Identify which cell holds the provided text, then report its [x, y] central coordinate. 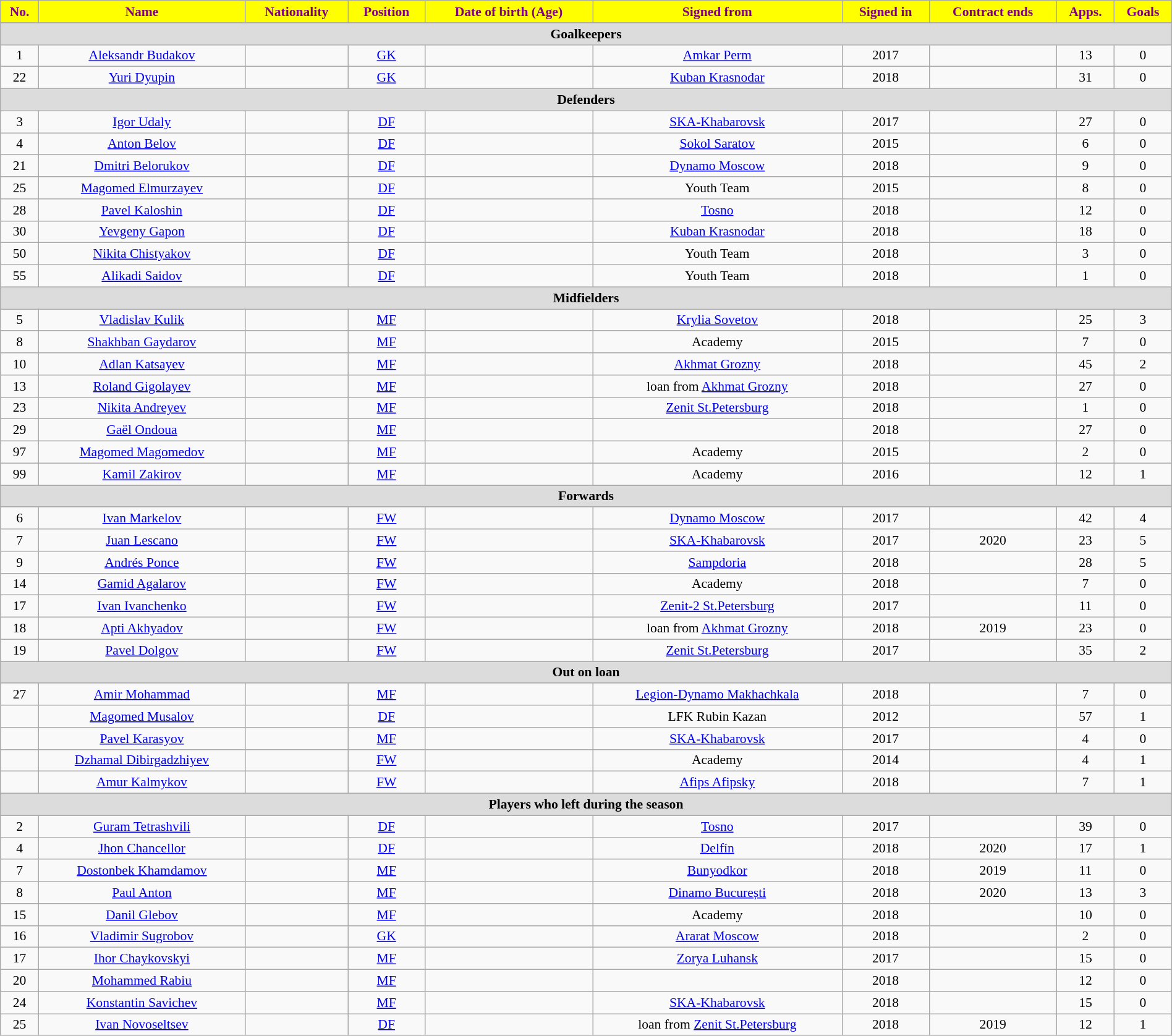
Apps. [1085, 12]
Bunyodkor [718, 871]
Amir Mohammad [142, 695]
Name [142, 12]
Zorya Luhansk [718, 959]
Krylia Sovetov [718, 320]
Zenit-2 St.Petersburg [718, 606]
Pavel Kaloshin [142, 210]
50 [20, 254]
Nikita Andreyev [142, 408]
2016 [885, 474]
Yuri Dyupin [142, 78]
Anton Belov [142, 144]
Aleksandr Budakov [142, 56]
Nikita Chistyakov [142, 254]
Konstantin Savichev [142, 1003]
30 [20, 232]
Gamid Agalarov [142, 584]
Ivan Markelov [142, 519]
Yevgeny Gapon [142, 232]
31 [1085, 78]
Jhon Chancellor [142, 849]
Players who left during the season [586, 805]
Vladimir Sugrobov [142, 936]
55 [20, 276]
29 [20, 430]
Sokol Saratov [718, 144]
No. [20, 12]
Paul Anton [142, 893]
45 [1085, 364]
Igor Udaly [142, 122]
42 [1085, 519]
22 [20, 78]
Signed in [885, 12]
24 [20, 1003]
Ararat Moscow [718, 936]
Forwards [586, 496]
Magomed Musalov [142, 716]
Out on loan [586, 673]
Danil Glebov [142, 915]
20 [20, 981]
Midfielders [586, 298]
Akhmat Grozny [718, 364]
Kamil Zakirov [142, 474]
Vladislav Kulik [142, 320]
2012 [885, 716]
Alikadi Saidov [142, 276]
Date of birth (Age) [508, 12]
Ivan Ivanchenko [142, 606]
Afips Afipsky [718, 783]
Pavel Karasyov [142, 739]
57 [1085, 716]
loan from Zenit St.Petersburg [718, 1025]
14 [20, 584]
Dostonbek Khamdamov [142, 871]
Goalkeepers [586, 34]
Shakhban Gaydarov [142, 342]
Roland Gigolayev [142, 386]
97 [20, 452]
Contract ends [993, 12]
Ivan Novoseltsev [142, 1025]
Juan Lescano [142, 540]
2014 [885, 760]
Gaël Ondoua [142, 430]
Dmitri Belorukov [142, 166]
Dzhamal Dibirgadzhiyev [142, 760]
Andrés Ponce [142, 563]
21 [20, 166]
99 [20, 474]
Amur Kalmykov [142, 783]
19 [20, 650]
Apti Akhyadov [142, 629]
Nationality [297, 12]
35 [1085, 650]
Signed from [718, 12]
Defenders [586, 100]
Magomed Elmurzayev [142, 188]
Legion-Dynamo Makhachkala [718, 695]
LFK Rubin Kazan [718, 716]
Adlan Katsayev [142, 364]
Delfín [718, 849]
Magomed Magomedov [142, 452]
Amkar Perm [718, 56]
Dinamo București [718, 893]
Goals [1144, 12]
Position [386, 12]
Sampdoria [718, 563]
Pavel Dolgov [142, 650]
Mohammed Rabiu [142, 981]
16 [20, 936]
Guram Tetrashvili [142, 826]
Ihor Chaykovskyi [142, 959]
39 [1085, 826]
